Search for the cell housing the specified text and yield its (x, y) center coordinate. 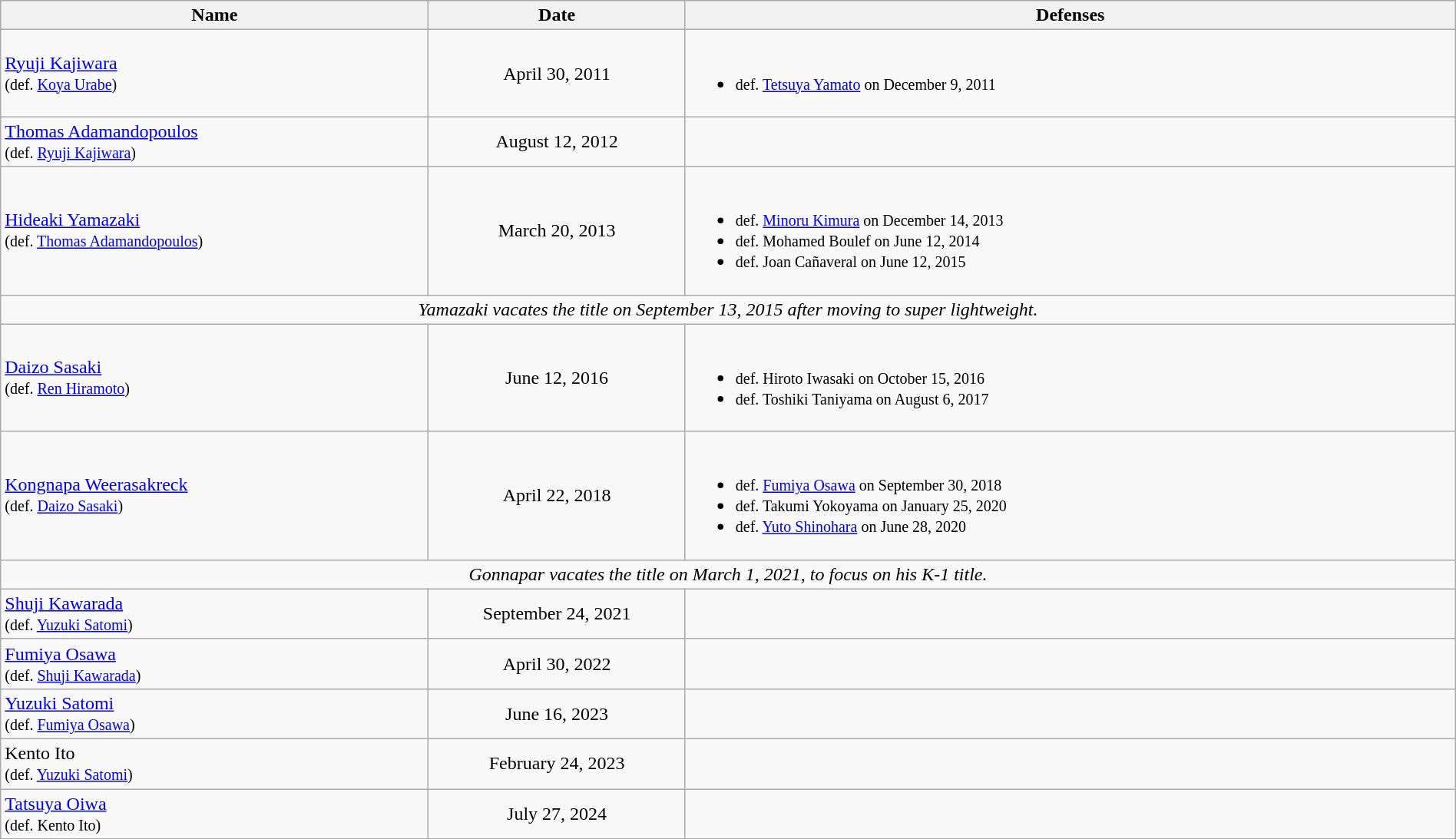
April 30, 2011 (557, 74)
Yamazaki vacates the title on September 13, 2015 after moving to super lightweight. (728, 309)
June 12, 2016 (557, 378)
April 30, 2022 (557, 663)
def. Minoru Kimura on December 14, 2013def. Mohamed Boulef on June 12, 2014def. Joan Cañaveral on June 12, 2015 (1070, 230)
Thomas Adamandopoulos (def. Ryuji Kajiwara) (215, 141)
Defenses (1070, 15)
Ryuji Kajiwara (def. Koya Urabe) (215, 74)
Shuji Kawarada (def. Yuzuki Satomi) (215, 614)
February 24, 2023 (557, 763)
Fumiya Osawa (def. Shuji Kawarada) (215, 663)
Daizo Sasaki (def. Ren Hiramoto) (215, 378)
March 20, 2013 (557, 230)
Name (215, 15)
July 27, 2024 (557, 814)
Tatsuya Oiwa(def. Kento Ito) (215, 814)
Kento Ito (def. Yuzuki Satomi) (215, 763)
def. Fumiya Osawa on September 30, 2018def. Takumi Yokoyama on January 25, 2020def. Yuto Shinohara on June 28, 2020 (1070, 496)
August 12, 2012 (557, 141)
Kongnapa Weerasakreck (def. Daizo Sasaki) (215, 496)
def. Tetsuya Yamato on December 9, 2011 (1070, 74)
September 24, 2021 (557, 614)
April 22, 2018 (557, 496)
Yuzuki Satomi (def. Fumiya Osawa) (215, 714)
def. Hiroto Iwasaki on October 15, 2016def. Toshiki Taniyama on August 6, 2017 (1070, 378)
Gonnapar vacates the title on March 1, 2021, to focus on his K-1 title. (728, 574)
June 16, 2023 (557, 714)
Hideaki Yamazaki (def. Thomas Adamandopoulos) (215, 230)
Date (557, 15)
